Determine the (X, Y) coordinate at the center of the cell enclosing the given text.  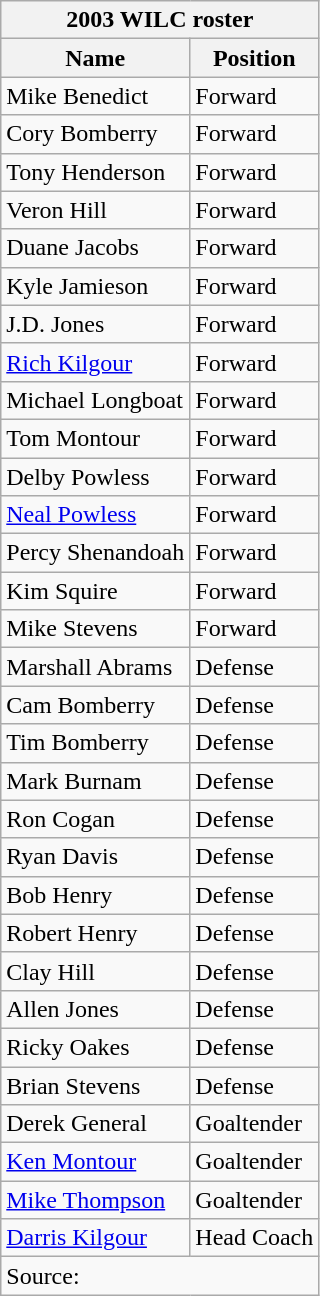
Tim Bomberry (96, 743)
Brian Stevens (96, 1085)
Allen Jones (96, 1009)
2003 WILC roster (160, 20)
Bob Henry (96, 895)
Neal Powless (96, 515)
Source: (160, 1276)
Clay Hill (96, 971)
Mike Benedict (96, 96)
J.D. Jones (96, 324)
Mark Burnam (96, 781)
Cam Bomberry (96, 705)
Veron Hill (96, 210)
Name (96, 58)
Ken Montour (96, 1162)
Delby Powless (96, 477)
Michael Longboat (96, 400)
Darris Kilgour (96, 1238)
Position (254, 58)
Cory Bomberry (96, 134)
Marshall Abrams (96, 667)
Ricky Oakes (96, 1047)
Mike Stevens (96, 629)
Robert Henry (96, 933)
Ron Cogan (96, 819)
Mike Thompson (96, 1200)
Ryan Davis (96, 857)
Percy Shenandoah (96, 553)
Tom Montour (96, 438)
Head Coach (254, 1238)
Kim Squire (96, 591)
Derek General (96, 1124)
Kyle Jamieson (96, 286)
Rich Kilgour (96, 362)
Duane Jacobs (96, 248)
Tony Henderson (96, 172)
